Return [x, y] of the center of cell containing provided text 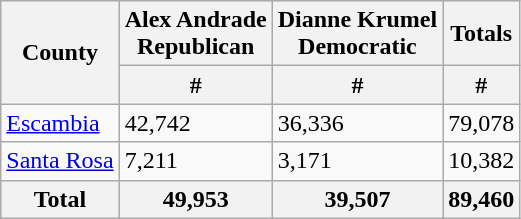
39,507 [357, 199]
Total [60, 199]
49,953 [196, 199]
42,742 [196, 123]
Escambia [60, 123]
36,336 [357, 123]
Totals [482, 34]
Santa Rosa [60, 161]
10,382 [482, 161]
3,171 [357, 161]
79,078 [482, 123]
89,460 [482, 199]
County [60, 52]
Dianne KrumelDemocratic [357, 34]
Alex AndradeRepublican [196, 34]
7,211 [196, 161]
